Determine the [x, y] coordinate at the center of the cell enclosing the given text.  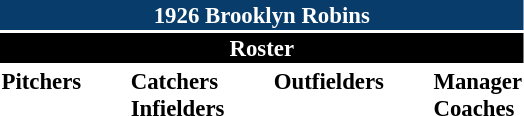
Roster [262, 48]
1926 Brooklyn Robins [262, 15]
